Return the (x, y) coordinate for the center point of the cell that contains the specified text.  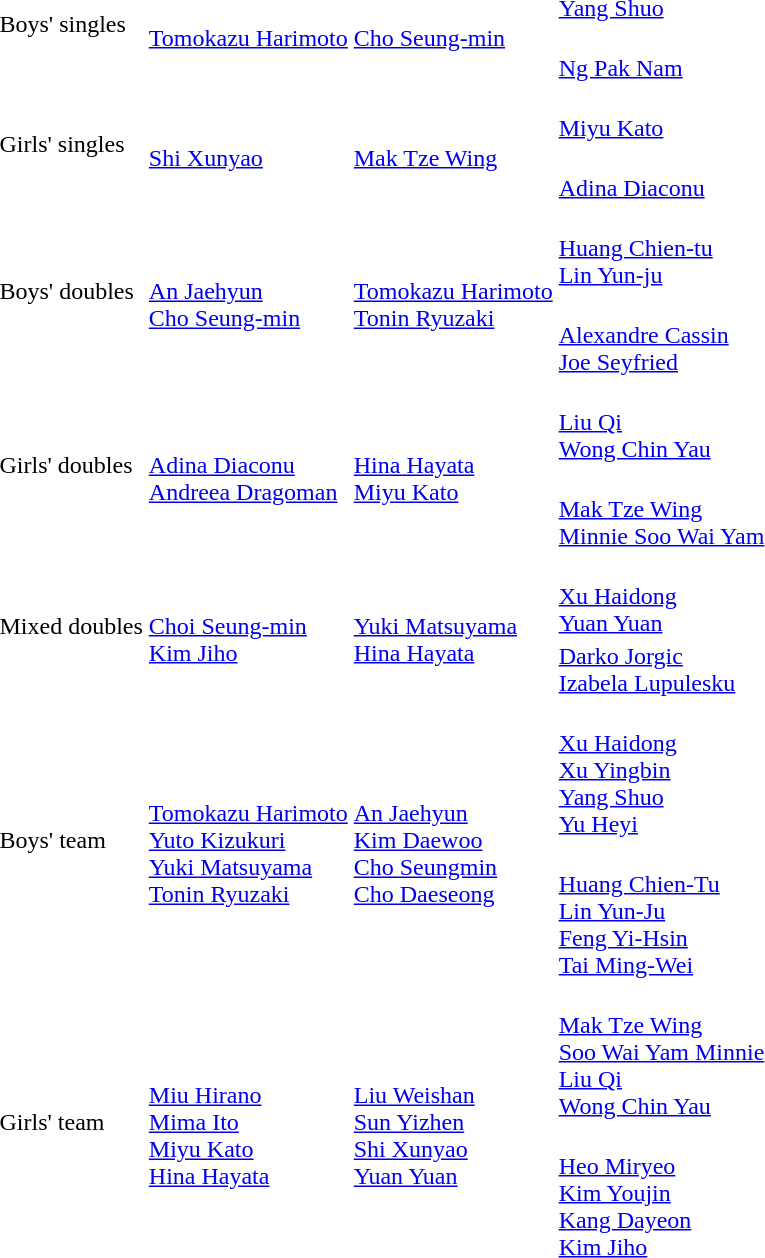
Shi Xunyao (248, 144)
An JaehyunKim DaewooCho SeungminCho Daeseong (453, 840)
Hina HayataMiyu Kato (453, 466)
Yuki MatsuyamaHina Hayata (453, 626)
Mak Tze Wing (453, 144)
Adina DiaconuAndreea Dragoman (248, 466)
Tomokazu HarimotoTonin Ryuzaki (453, 292)
Tomokazu HarimotoYuto KizukuriYuki MatsuyamaTonin Ryuzaki (248, 840)
Choi Seung-minKim Jiho (248, 626)
An JaehyunCho Seung-min (248, 292)
